Detect which cell encompasses the target text, then output its (x, y) center coordinate. 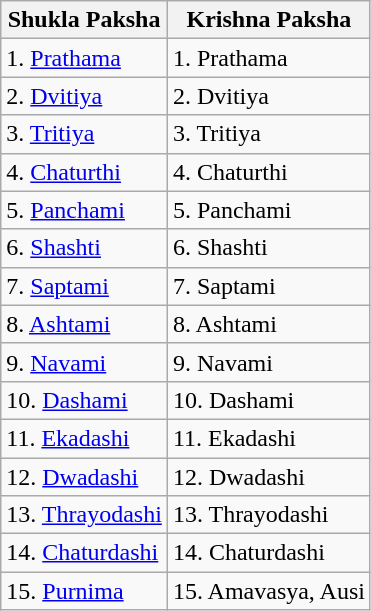
Krishna Paksha (268, 20)
15. Amavasya, Ausi (268, 591)
Shukla Paksha (84, 20)
15. Purnima (84, 591)
